Scan for the cell matching the given text and deliver its [X, Y] coordinate at center. 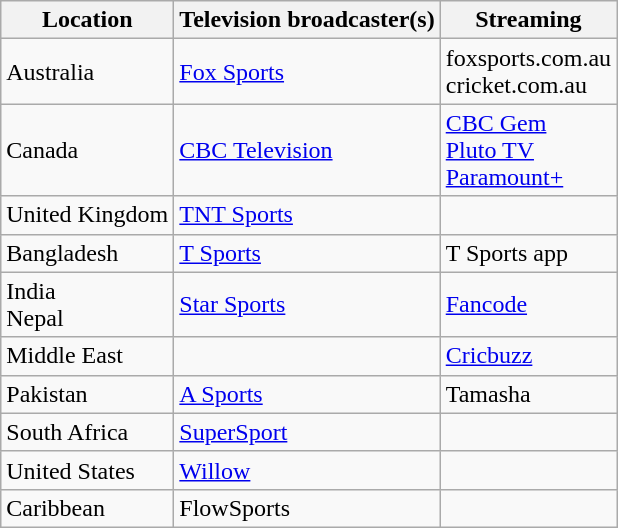
foxsports.com.aucricket.com.au [528, 72]
T Sports app [528, 253]
Bangladesh [88, 253]
SuperSport [307, 432]
Fancode [528, 304]
Middle East [88, 356]
Streaming [528, 20]
South Africa [88, 432]
A Sports [307, 394]
Star Sports [307, 304]
United Kingdom [88, 215]
IndiaNepal [88, 304]
Tamasha [528, 394]
T Sports [307, 253]
Location [88, 20]
FlowSports [307, 508]
TNT Sports [307, 215]
Fox Sports [307, 72]
Canada [88, 150]
Caribbean [88, 508]
Television broadcaster(s) [307, 20]
Pakistan [88, 394]
CBC Television [307, 150]
Willow [307, 470]
United States [88, 470]
Cricbuzz [528, 356]
CBC GemPluto TVParamount+ [528, 150]
Australia [88, 72]
